Locate the cell with the specified text and output its [X, Y] center coordinate. 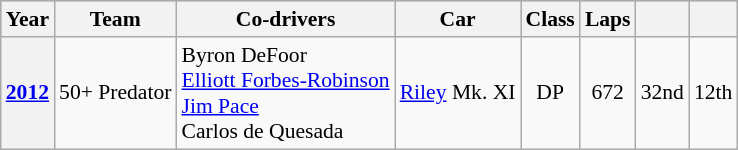
Laps [608, 19]
Year [28, 19]
Class [550, 19]
32nd [662, 93]
Team [115, 19]
Byron DeFoor Elliott Forbes-Robinson Jim Pace Carlos de Quesada [285, 93]
Riley Mk. XI [458, 93]
Car [458, 19]
672 [608, 93]
12th [714, 93]
DP [550, 93]
2012 [28, 93]
Co-drivers [285, 19]
50+ Predator [115, 93]
